Find where the given text appears and provide that cell's center as (x, y) coordinate. 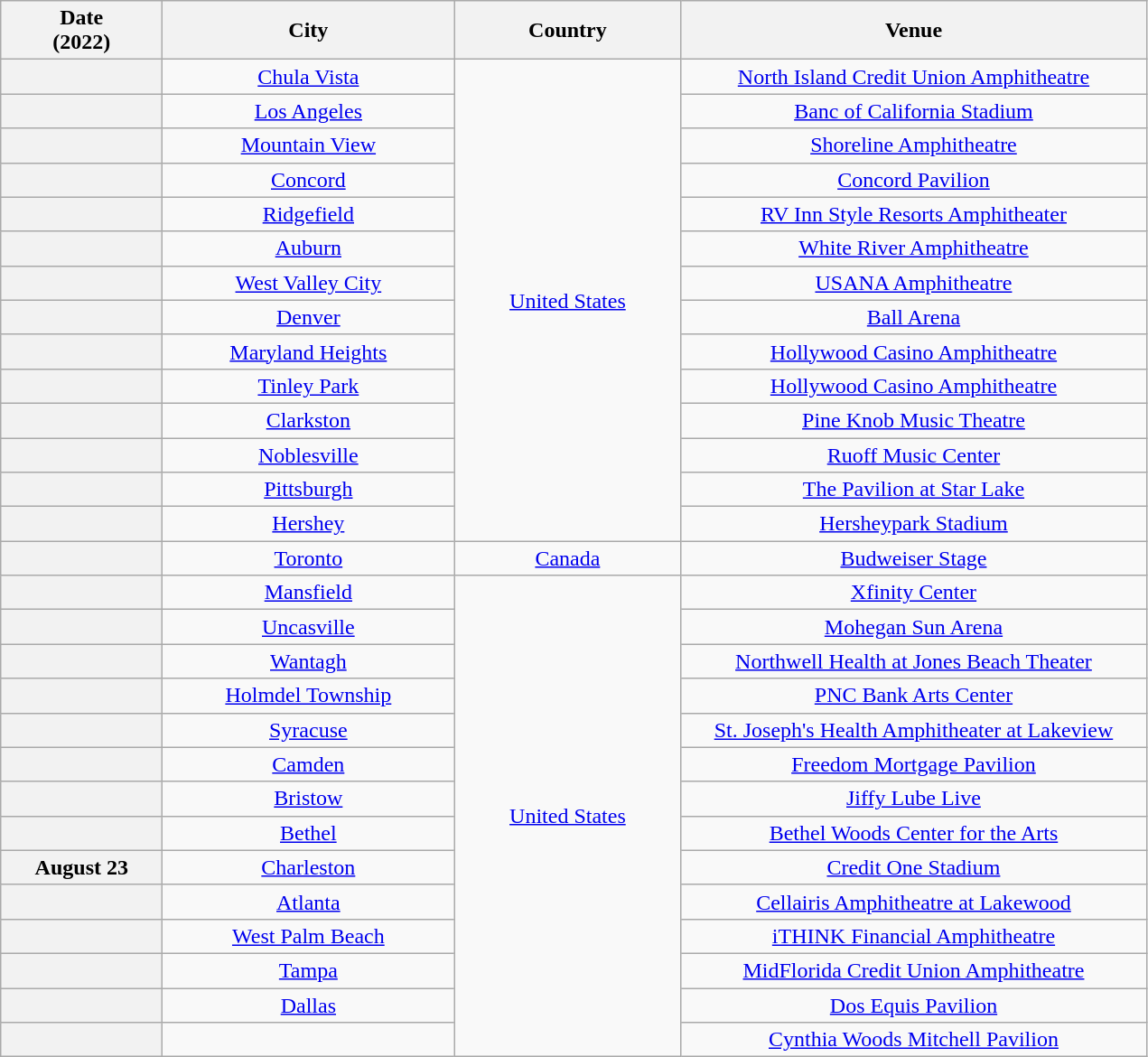
Charleston (309, 867)
Hershey (309, 524)
Ball Arena (914, 317)
Cellairis Amphitheatre at Lakewood (914, 902)
Bethel Woods Center for the Arts (914, 833)
Dos Equis Pavilion (914, 1006)
Ruoff Music Center (914, 454)
Denver (309, 317)
Mountain View (309, 145)
The Pavilion at Star Lake (914, 490)
Venue (914, 31)
City (309, 31)
Canada (567, 558)
Los Angeles (309, 111)
Mohegan Sun Arena (914, 627)
Pine Knob Music Theatre (914, 420)
August 23 (81, 867)
USANA Amphitheatre (914, 283)
White River Amphitheatre (914, 248)
RV Inn Style Resorts Amphitheater (914, 214)
PNC Bank Arts Center (914, 696)
Jiffy Lube Live (914, 799)
Uncasville (309, 627)
Chula Vista (309, 77)
Country (567, 31)
Pittsburgh (309, 490)
Dallas (309, 1006)
Maryland Heights (309, 351)
North Island Credit Union Amphitheatre (914, 77)
Holmdel Township (309, 696)
Date(2022) (81, 31)
Bristow (309, 799)
Cynthia Woods Mitchell Pavilion (914, 1040)
Tampa (309, 970)
Budweiser Stage (914, 558)
Northwell Health at Jones Beach Theater (914, 661)
Concord Pavilion (914, 180)
West Palm Beach (309, 936)
Freedom Mortgage Pavilion (914, 764)
Bethel (309, 833)
Auburn (309, 248)
Ridgefield (309, 214)
Banc of California Stadium (914, 111)
Shoreline Amphitheatre (914, 145)
iTHINK Financial Amphitheatre (914, 936)
Toronto (309, 558)
Xfinity Center (914, 593)
Hersheypark Stadium (914, 524)
Mansfield (309, 593)
West Valley City (309, 283)
Concord (309, 180)
Atlanta (309, 902)
Clarkston (309, 420)
St. Joseph's Health Amphitheater at Lakeview (914, 730)
Camden (309, 764)
Noblesville (309, 454)
Tinley Park (309, 386)
Syracuse (309, 730)
Wantagh (309, 661)
Credit One Stadium (914, 867)
MidFlorida Credit Union Amphitheatre (914, 970)
